Scan for the cell matching the given text and deliver its (X, Y) coordinate at center. 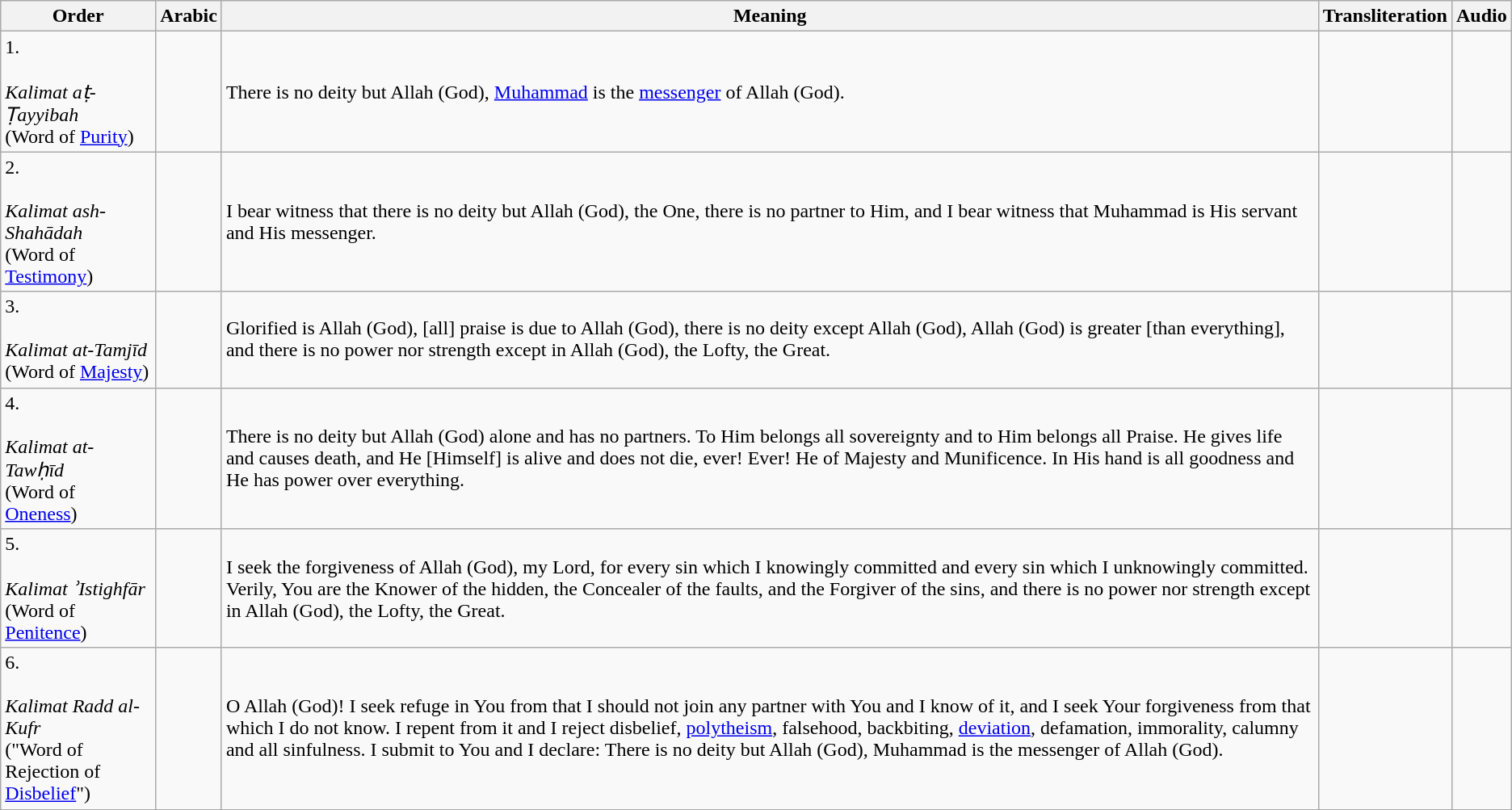
Arabic (189, 16)
3.Kalimat at-Tamjīd(Word of Majesty) (78, 339)
2.Kalimat ash-Shahādah(Word of Testimony) (78, 221)
Audio (1481, 16)
Transliteration (1384, 16)
6.Kalimat Radd al-Kufr("Word of Rejection of Disbelief") (78, 728)
4.Kalimat at-Tawḥīd(Word of Oneness) (78, 459)
1.Kalimat aṭ-Ṭayyibah(Word of Purity) (78, 92)
Order (78, 16)
5.Kalimat ʾIstighfār(Word of Penitence) (78, 589)
Meaning (770, 16)
There is no deity but Allah (God), Muhammad is the messenger of Allah (God). (770, 92)
